For the text-containing cell, return its midpoint in [X, Y] coordinate format. 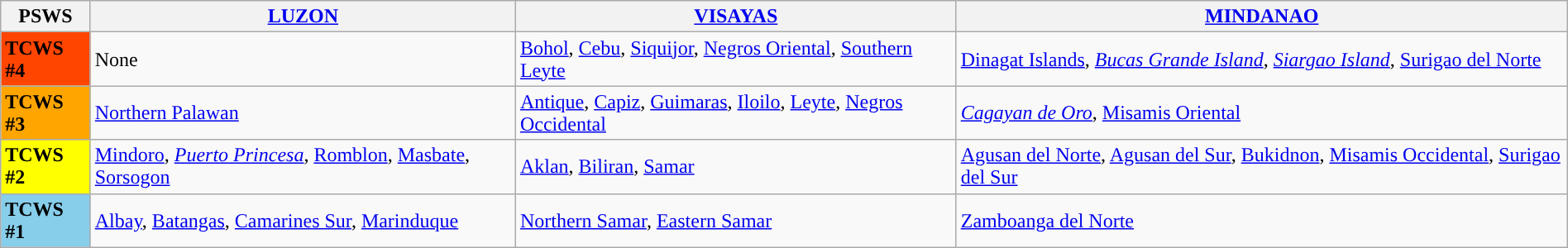
Dinagat Islands, Bucas Grande Island, Siargao Island, Surigao del Norte [1262, 60]
Cagayan de Oro, Misamis Oriental [1262, 112]
Albay, Batangas, Camarines Sur, Marinduque [303, 220]
Northern Samar, Eastern Samar [736, 220]
TCWS #1 [45, 220]
Zamboanga del Norte [1262, 220]
None [303, 60]
Aklan, Biliran, Samar [736, 167]
VISAYAS [736, 17]
Agusan del Norte, Agusan del Sur, Bukidnon, Misamis Occidental, Surigao del Sur [1262, 167]
Northern Palawan [303, 112]
TCWS #4 [45, 60]
PSWS [45, 17]
Mindoro, Puerto Princesa, Romblon, Masbate, Sorsogon [303, 167]
TCWS #3 [45, 112]
Bohol, Cebu, Siquijor, Negros Oriental, Southern Leyte [736, 60]
LUZON [303, 17]
MINDANAO [1262, 17]
TCWS #2 [45, 167]
Antique, Capiz, Guimaras, Iloilo, Leyte, Negros Occidental [736, 112]
